Find where the given text appears and provide that cell's center as (X, Y) coordinate. 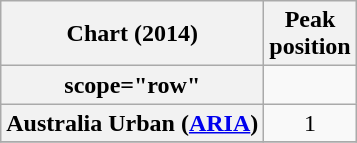
Peakposition (310, 34)
scope="row" (132, 85)
Chart (2014) (132, 34)
1 (310, 123)
Australia Urban (ARIA) (132, 123)
